Locate the cell with the specified text and output its [x, y] center coordinate. 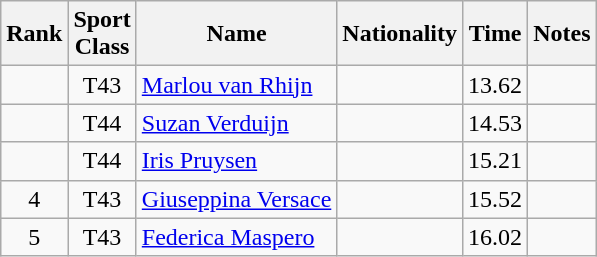
5 [34, 237]
Marlou van Rhijn [236, 85]
Iris Pruysen [236, 161]
SportClass [102, 34]
13.62 [496, 85]
Time [496, 34]
Suzan Verduijn [236, 123]
Giuseppina Versace [236, 199]
16.02 [496, 237]
Rank [34, 34]
Notes [562, 34]
Name [236, 34]
14.53 [496, 123]
Nationality [400, 34]
4 [34, 199]
15.21 [496, 161]
15.52 [496, 199]
Federica Maspero [236, 237]
